Find where the given text appears and provide that cell's center as (X, Y) coordinate. 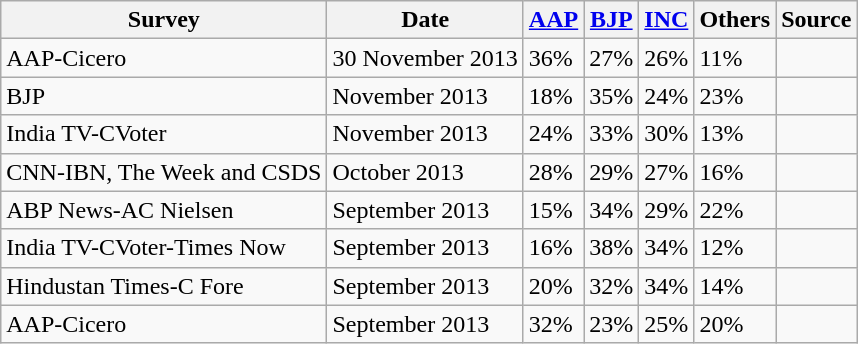
22% (735, 210)
ABP News-AC Nielsen (164, 210)
India TV-CVoter (164, 134)
INC (666, 20)
18% (553, 96)
India TV-CVoter-Times Now (164, 248)
33% (612, 134)
Survey (164, 20)
26% (666, 58)
11% (735, 58)
30% (666, 134)
October 2013 (425, 172)
Source (816, 20)
25% (666, 324)
30 November 2013 (425, 58)
CNN-IBN, The Week and CSDS (164, 172)
AAP (553, 20)
Hindustan Times-C Fore (164, 286)
Date (425, 20)
35% (612, 96)
14% (735, 286)
12% (735, 248)
38% (612, 248)
36% (553, 58)
15% (553, 210)
28% (553, 172)
13% (735, 134)
Others (735, 20)
